Determine the [x, y] coordinate at the center of the cell enclosing the given text.  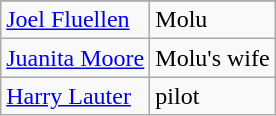
Harry Lauter [76, 96]
Joel Fluellen [76, 20]
Molu [212, 20]
pilot [212, 96]
Molu's wife [212, 58]
Juanita Moore [76, 58]
